Determine the (X, Y) coordinate at the center of the cell enclosing the given text.  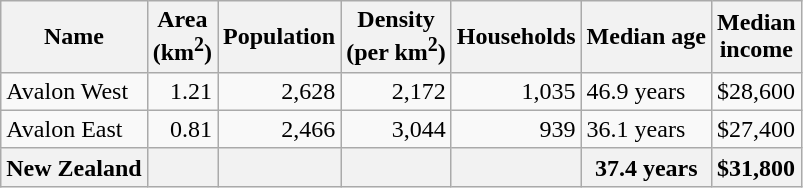
1.21 (182, 91)
37.4 years (646, 167)
36.1 years (646, 129)
3,044 (396, 129)
Area(km2) (182, 37)
Population (280, 37)
46.9 years (646, 91)
2,172 (396, 91)
$31,800 (756, 167)
0.81 (182, 129)
Name (74, 37)
Avalon East (74, 129)
Density(per km2) (396, 37)
1,035 (516, 91)
$28,600 (756, 91)
Avalon West (74, 91)
Median age (646, 37)
939 (516, 129)
Households (516, 37)
2,466 (280, 129)
$27,400 (756, 129)
2,628 (280, 91)
Medianincome (756, 37)
New Zealand (74, 167)
